Extract the [X, Y] coordinate from the center of the cell holding the provided text.  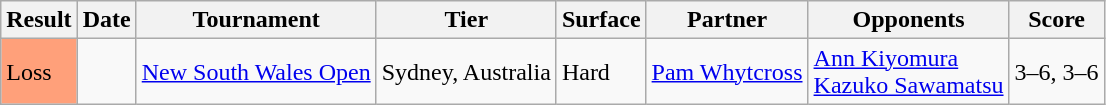
Tournament [256, 20]
Tier [466, 20]
Sydney, Australia [466, 72]
Date [106, 20]
Score [1056, 20]
Loss [39, 72]
Opponents [908, 20]
Ann Kiyomura Kazuko Sawamatsu [908, 72]
New South Wales Open [256, 72]
Hard [601, 72]
Surface [601, 20]
3–6, 3–6 [1056, 72]
Partner [727, 20]
Result [39, 20]
Pam Whytcross [727, 72]
